Determine the [x, y] coordinate at the center of the cell enclosing the given text.  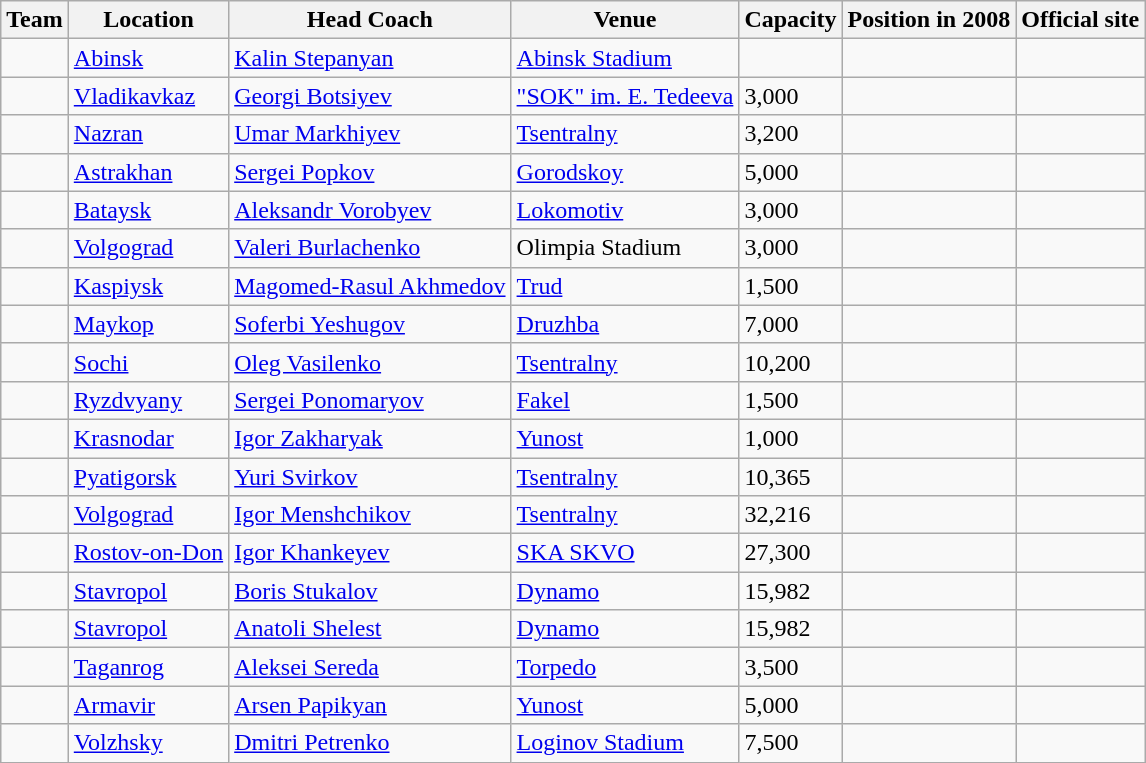
Kalin Stepanyan [370, 58]
7,500 [790, 743]
Taganrog [148, 667]
Sochi [148, 362]
Vladikavkaz [148, 96]
Venue [625, 20]
Location [148, 20]
1,000 [790, 438]
Armavir [148, 705]
3,200 [790, 134]
Team [35, 20]
Sergei Ponomaryov [370, 400]
Trud [625, 286]
Torpedo [625, 667]
Maykop [148, 324]
Rostov-on-Don [148, 553]
Boris Stukalov [370, 591]
Anatoli Shelest [370, 629]
Igor Khankeyev [370, 553]
32,216 [790, 515]
SKA SKVO [625, 553]
Kaspiysk [148, 286]
10,365 [790, 477]
Magomed-Rasul Akhmedov [370, 286]
Aleksandr Vorobyev [370, 210]
Igor Menshchikov [370, 515]
Krasnodar [148, 438]
Yuri Svirkov [370, 477]
Valeri Burlachenko [370, 248]
Sergei Popkov [370, 172]
Nazran [148, 134]
"SOK" im. E. Tedeeva [625, 96]
Aleksei Sereda [370, 667]
Olimpia Stadium [625, 248]
10,200 [790, 362]
Fakel [625, 400]
Volzhsky [148, 743]
Abinsk Stadium [625, 58]
7,000 [790, 324]
Pyatigorsk [148, 477]
Abinsk [148, 58]
Umar Markhiyev [370, 134]
Igor Zakharyak [370, 438]
Gorodskoy [625, 172]
Official site [1080, 20]
Dmitri Petrenko [370, 743]
Lokomotiv [625, 210]
3,500 [790, 667]
Capacity [790, 20]
Bataysk [148, 210]
Soferbi Yeshugov [370, 324]
Oleg Vasilenko [370, 362]
Astrakhan [148, 172]
27,300 [790, 553]
Arsen Papikyan [370, 705]
Georgi Botsiyev [370, 96]
Loginov Stadium [625, 743]
Druzhba [625, 324]
Head Coach [370, 20]
Position in 2008 [929, 20]
Ryzdvyany [148, 400]
